Detect which cell encompasses the target text, then output its [X, Y] center coordinate. 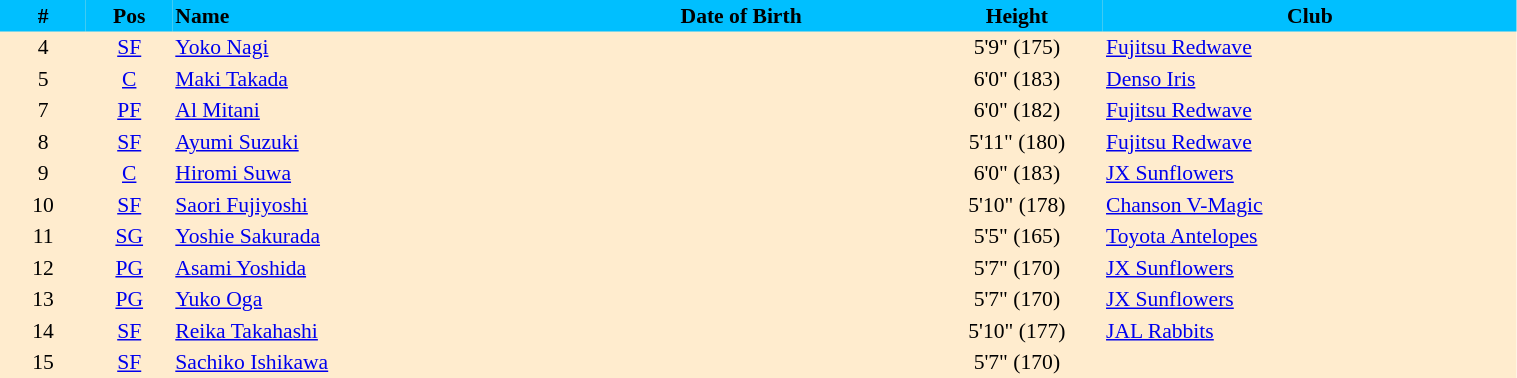
Name [362, 16]
Reika Takahashi [362, 331]
4 [43, 48]
10 [43, 205]
Denso Iris [1310, 79]
5'10" (177) [1017, 331]
5'11" (180) [1017, 142]
6'0" (182) [1017, 110]
5 [43, 79]
11 [43, 236]
Sachiko Ishikawa [362, 362]
Pos [129, 16]
Yoko Nagi [362, 48]
Toyota Antelopes [1310, 236]
SG [129, 236]
PF [129, 110]
Hiromi Suwa [362, 174]
12 [43, 268]
JAL Rabbits [1310, 331]
Club [1310, 16]
7 [43, 110]
Al Mitani [362, 110]
Chanson V-Magic [1310, 205]
5'5" (165) [1017, 236]
15 [43, 362]
Yoshie Sakurada [362, 236]
Yuko Oga [362, 300]
14 [43, 331]
Date of Birth [742, 16]
5'9" (175) [1017, 48]
9 [43, 174]
Saori Fujiyoshi [362, 205]
Ayumi Suzuki [362, 142]
# [43, 16]
13 [43, 300]
Asami Yoshida [362, 268]
8 [43, 142]
5'10" (178) [1017, 205]
Height [1017, 16]
Maki Takada [362, 79]
